Search for the cell housing the specified text and yield its (X, Y) center coordinate. 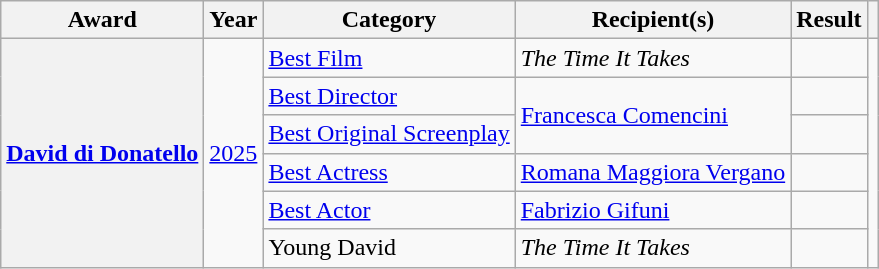
Best Director (389, 96)
Best Original Screenplay (389, 134)
David di Donatello (102, 153)
Fabrizio Gifuni (652, 210)
Francesca Comencini (652, 115)
Best Actor (389, 210)
Category (389, 20)
Best Film (389, 58)
Young David (389, 248)
2025 (234, 153)
Award (102, 20)
Romana Maggiora Vergano (652, 172)
Best Actress (389, 172)
Year (234, 20)
Recipient(s) (652, 20)
Result (829, 20)
